Capture the cell that displays the provided text and extract its (X, Y) central coordinate. 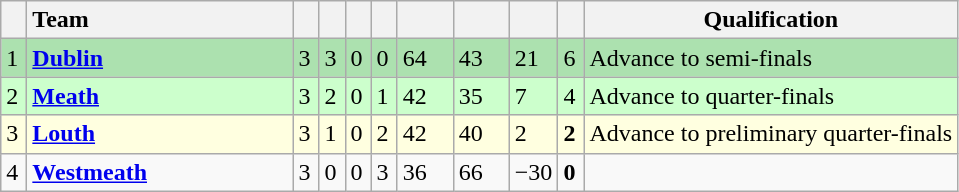
Advance to semi-finals (771, 58)
7 (534, 96)
Westmeath (160, 172)
40 (481, 134)
Advance to quarter-finals (771, 96)
Qualification (771, 20)
64 (425, 58)
6 (571, 58)
Louth (160, 134)
Meath (160, 96)
35 (481, 96)
Dublin (160, 58)
21 (534, 58)
36 (425, 172)
43 (481, 58)
Advance to preliminary quarter-finals (771, 134)
Team (160, 20)
−30 (534, 172)
66 (481, 172)
